Provide the [X, Y] coordinate of the cell's center where the given text is located.  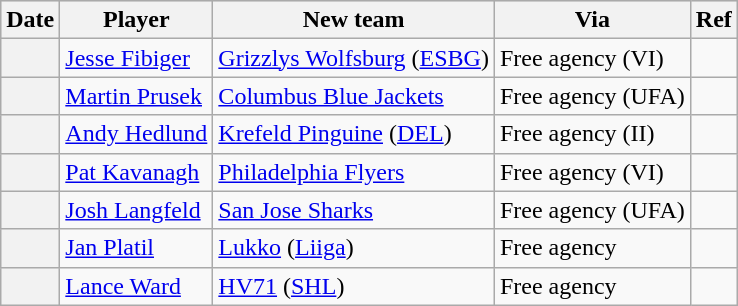
Date [30, 20]
New team [354, 20]
Josh Langfeld [136, 210]
Lance Ward [136, 286]
Via [592, 20]
Grizzlys Wolfsburg (ESBG) [354, 58]
Ref [714, 20]
HV71 (SHL) [354, 286]
Philadelphia Flyers [354, 172]
Pat Kavanagh [136, 172]
Lukko (Liiga) [354, 248]
Columbus Blue Jackets [354, 96]
Krefeld Pinguine (DEL) [354, 134]
Martin Prusek [136, 96]
Andy Hedlund [136, 134]
Player [136, 20]
San Jose Sharks [354, 210]
Jesse Fibiger [136, 58]
Free agency (II) [592, 134]
Jan Platil [136, 248]
